Find where the given text appears and provide that cell's center as (x, y) coordinate. 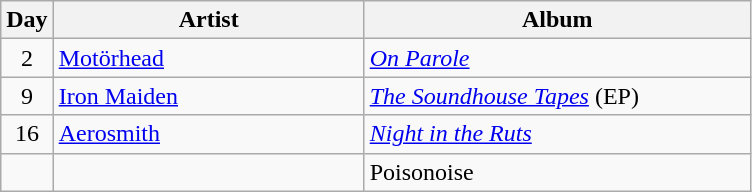
Aerosmith (208, 134)
Artist (208, 20)
Album (557, 20)
The Soundhouse Tapes (EP) (557, 96)
16 (27, 134)
2 (27, 58)
Poisonoise (557, 172)
Iron Maiden (208, 96)
9 (27, 96)
On Parole (557, 58)
Night in the Ruts (557, 134)
Motörhead (208, 58)
Day (27, 20)
